Output the (x, y) coordinate of the center of the cell containing the given text.  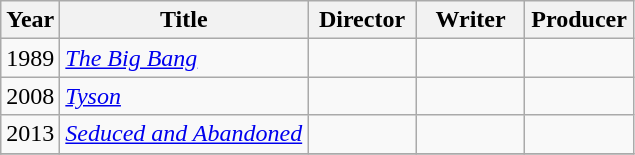
2013 (30, 134)
Writer (470, 20)
Tyson (184, 96)
Seduced and Abandoned (184, 134)
1989 (30, 58)
Producer (580, 20)
Year (30, 20)
The Big Bang (184, 58)
2008 (30, 96)
Title (184, 20)
Director (362, 20)
